Return [x, y] of the center of cell containing provided text 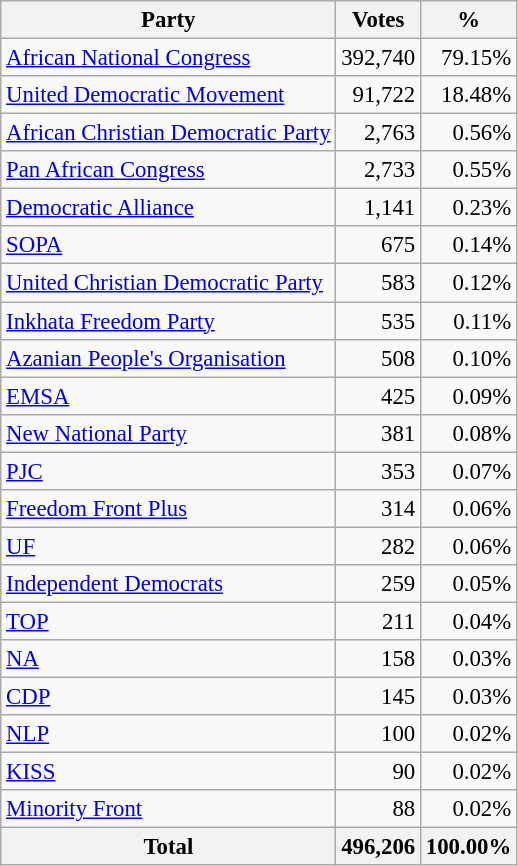
282 [378, 546]
0.07% [469, 471]
425 [378, 396]
TOP [168, 621]
88 [378, 809]
NLP [168, 734]
0.12% [469, 283]
508 [378, 358]
211 [378, 621]
Total [168, 847]
Minority Front [168, 809]
CDP [168, 697]
314 [378, 509]
496,206 [378, 847]
0.09% [469, 396]
Votes [378, 20]
SOPA [168, 245]
145 [378, 697]
0.10% [469, 358]
1,141 [378, 208]
NA [168, 659]
Pan African Congress [168, 170]
353 [378, 471]
79.15% [469, 58]
0.04% [469, 621]
0.08% [469, 433]
0.56% [469, 133]
United Christian Democratic Party [168, 283]
EMSA [168, 396]
259 [378, 584]
381 [378, 433]
Inkhata Freedom Party [168, 321]
0.23% [469, 208]
Party [168, 20]
African Christian Democratic Party [168, 133]
0.11% [469, 321]
2,763 [378, 133]
KISS [168, 772]
0.14% [469, 245]
18.48% [469, 95]
Azanian People's Organisation [168, 358]
675 [378, 245]
0.55% [469, 170]
91,722 [378, 95]
New National Party [168, 433]
392,740 [378, 58]
100 [378, 734]
Democratic Alliance [168, 208]
535 [378, 321]
583 [378, 283]
Freedom Front Plus [168, 509]
Independent Democrats [168, 584]
158 [378, 659]
African National Congress [168, 58]
PJC [168, 471]
0.05% [469, 584]
UF [168, 546]
% [469, 20]
90 [378, 772]
2,733 [378, 170]
100.00% [469, 847]
United Democratic Movement [168, 95]
